Scan for the cell matching the given text and deliver its [x, y] coordinate at center. 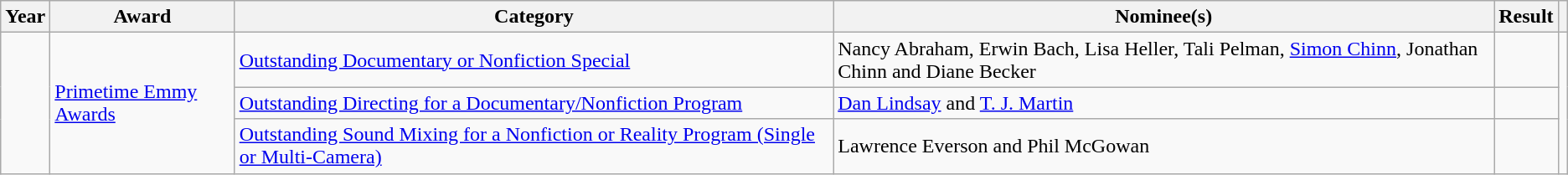
Outstanding Directing for a Documentary/Nonfiction Program [534, 103]
Year [25, 17]
Outstanding Documentary or Nonfiction Special [534, 60]
Nancy Abraham, Erwin Bach, Lisa Heller, Tali Pelman, Simon Chinn, Jonathan Chinn and Diane Becker [1164, 60]
Primetime Emmy Awards [142, 103]
Outstanding Sound Mixing for a Nonfiction or Reality Program (Single or Multi-Camera) [534, 146]
Award [142, 17]
Result [1526, 17]
Nominee(s) [1164, 17]
Category [534, 17]
Lawrence Everson and Phil McGowan [1164, 146]
Dan Lindsay and T. J. Martin [1164, 103]
